From the cell containing the given text, extract its center point as [x, y] coordinate. 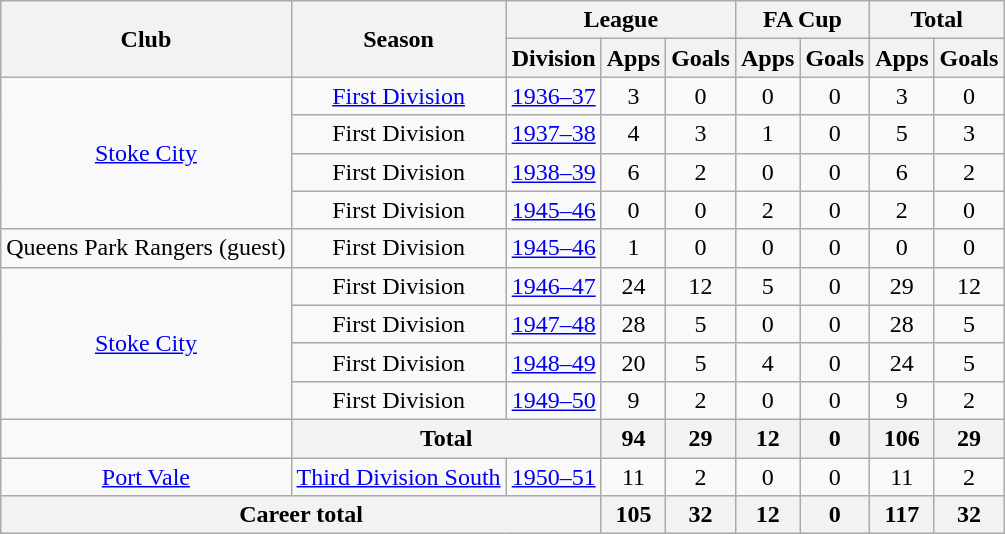
Division [554, 58]
FA Cup [802, 20]
League [620, 20]
1947–48 [554, 324]
117 [902, 515]
20 [633, 362]
94 [633, 438]
1948–49 [554, 362]
105 [633, 515]
106 [902, 438]
Season [398, 39]
1950–51 [554, 477]
1936–37 [554, 96]
Club [146, 39]
1938–39 [554, 172]
Port Vale [146, 477]
Queens Park Rangers (guest) [146, 248]
Third Division South [398, 477]
1946–47 [554, 286]
1949–50 [554, 400]
Career total [301, 515]
1937–38 [554, 134]
